Search for the cell housing the specified text and yield its (x, y) center coordinate. 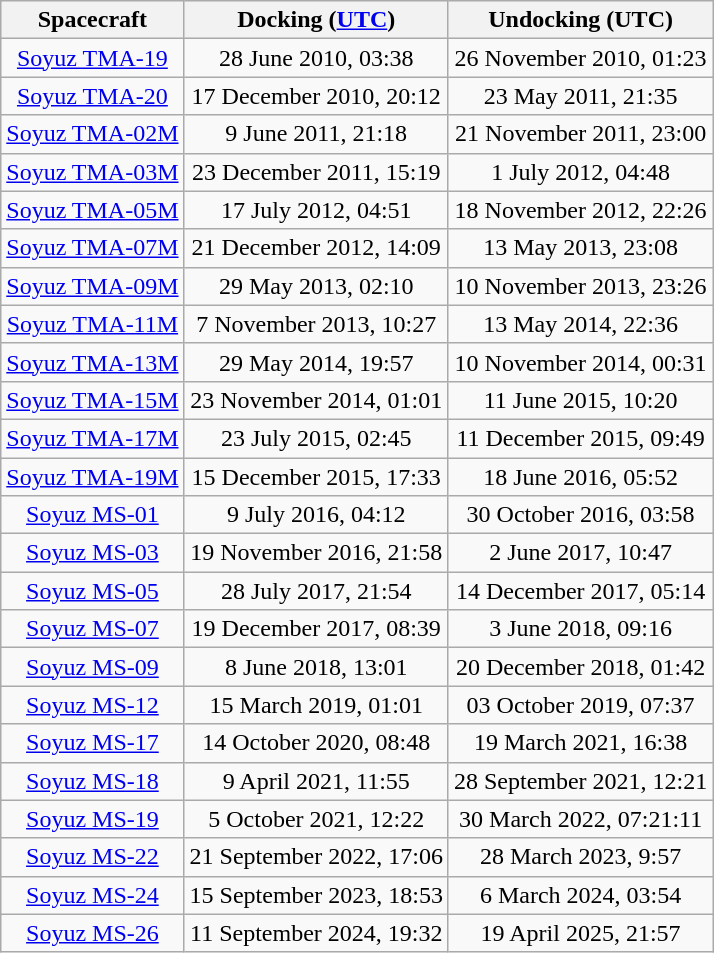
Soyuz MS-09 (92, 667)
10 November 2014, 00:31 (580, 362)
15 December 2015, 17:33 (316, 477)
23 May 2011, 21:35 (580, 96)
Soyuz TMA-07M (92, 248)
15 September 2023, 18:53 (316, 895)
11 December 2015, 09:49 (580, 438)
28 September 2021, 12:21 (580, 781)
5 October 2021, 12:22 (316, 819)
29 May 2013, 02:10 (316, 286)
Soyuz TMA-17M (92, 438)
Soyuz TMA-20 (92, 96)
2 June 2017, 10:47 (580, 553)
Soyuz TMA-02M (92, 134)
7 November 2013, 10:27 (316, 324)
21 November 2011, 23:00 (580, 134)
Soyuz MS-17 (92, 743)
26 November 2010, 01:23 (580, 58)
6 March 2024, 03:54 (580, 895)
28 March 2023, 9:57 (580, 857)
18 November 2012, 22:26 (580, 210)
Docking (UTC) (316, 20)
21 September 2022, 17:06 (316, 857)
Soyuz MS-24 (92, 895)
28 July 2017, 21:54 (316, 591)
Spacecraft (92, 20)
1 July 2012, 04:48 (580, 172)
Soyuz TMA-13M (92, 362)
15 March 2019, 01:01 (316, 705)
Soyuz TMA-19M (92, 477)
Soyuz TMA-15M (92, 400)
18 June 2016, 05:52 (580, 477)
Soyuz MS-03 (92, 553)
28 June 2010, 03:38 (316, 58)
13 May 2013, 23:08 (580, 248)
Soyuz MS-18 (92, 781)
9 June 2011, 21:18 (316, 134)
21 December 2012, 14:09 (316, 248)
Soyuz TMA-03M (92, 172)
Soyuz MS-05 (92, 591)
8 June 2018, 13:01 (316, 667)
Soyuz MS-22 (92, 857)
19 November 2016, 21:58 (316, 553)
30 March 2022, 07:21:11 (580, 819)
17 July 2012, 04:51 (316, 210)
30 October 2016, 03:58 (580, 515)
Soyuz TMA-09M (92, 286)
19 April 2025, 21:57 (580, 933)
Undocking (UTC) (580, 20)
14 October 2020, 08:48 (316, 743)
19 March 2021, 16:38 (580, 743)
Soyuz TMA-19 (92, 58)
11 June 2015, 10:20 (580, 400)
14 December 2017, 05:14 (580, 591)
9 April 2021, 11:55 (316, 781)
23 November 2014, 01:01 (316, 400)
Soyuz TMA-11M (92, 324)
Soyuz TMA-05M (92, 210)
3 June 2018, 09:16 (580, 629)
19 December 2017, 08:39 (316, 629)
Soyuz MS-26 (92, 933)
Soyuz MS-01 (92, 515)
11 September 2024, 19:32 (316, 933)
Soyuz MS-07 (92, 629)
29 May 2014, 19:57 (316, 362)
Soyuz MS-12 (92, 705)
9 July 2016, 04:12 (316, 515)
23 July 2015, 02:45 (316, 438)
17 December 2010, 20:12 (316, 96)
20 December 2018, 01:42 (580, 667)
10 November 2013, 23:26 (580, 286)
Soyuz MS-19 (92, 819)
23 December 2011, 15:19 (316, 172)
13 May 2014, 22:36 (580, 324)
03 October 2019, 07:37 (580, 705)
